Search for the cell housing the specified text and yield its [x, y] center coordinate. 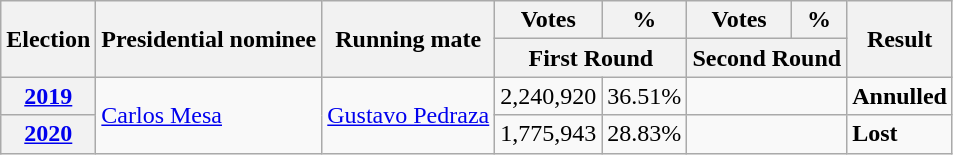
Result [900, 39]
Presidential nominee [209, 39]
Annulled [900, 96]
Second Round [767, 58]
First Round [591, 58]
Gustavo Pedraza [408, 115]
2019 [48, 96]
1,775,943 [548, 134]
36.51% [644, 96]
Carlos Mesa [209, 115]
2,240,920 [548, 96]
Running mate [408, 39]
2020 [48, 134]
28.83% [644, 134]
Lost [900, 134]
Election [48, 39]
